Output the (x, y) coordinate of the center of the cell containing the given text.  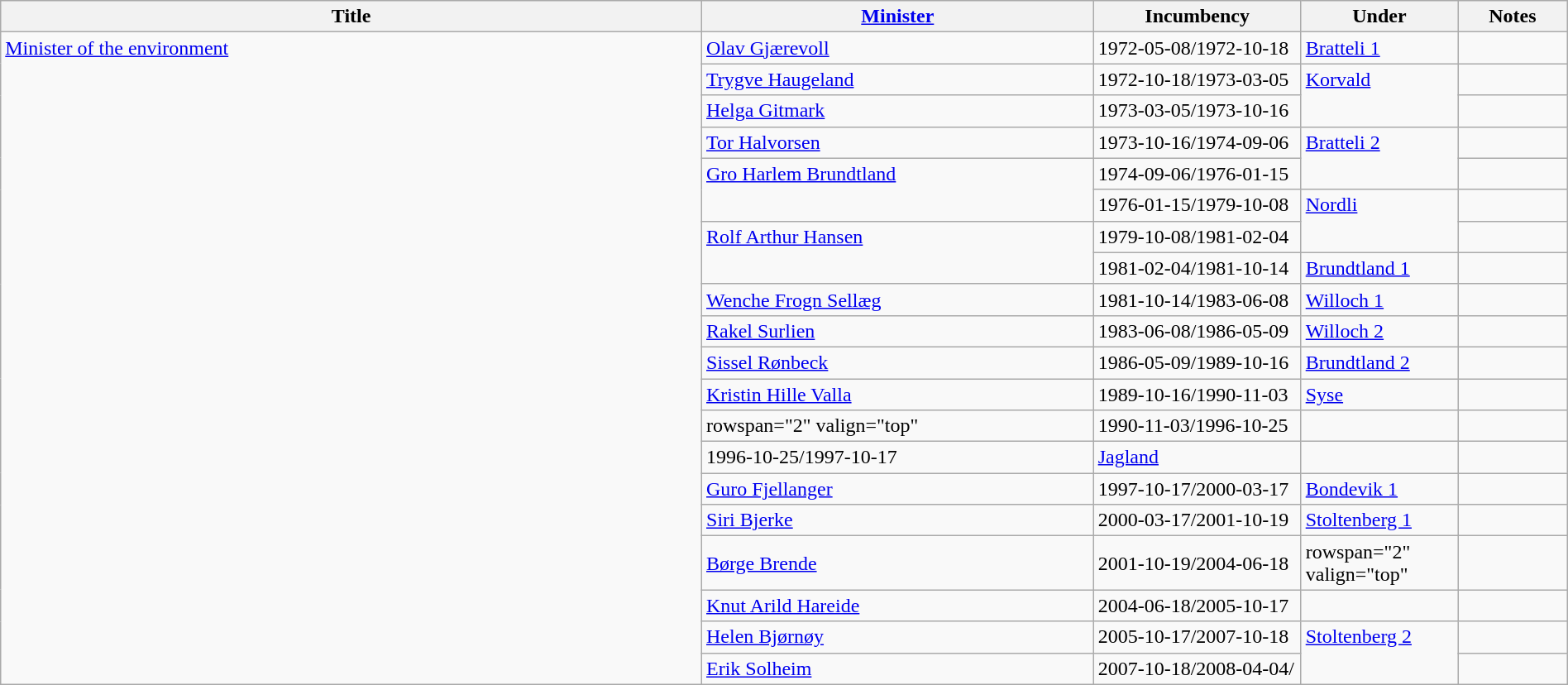
Nordli (1379, 221)
2004-06-18/2005-10-17 (1198, 606)
Bondevik 1 (1379, 489)
1974-09-06/1976-01-15 (1198, 174)
Knut Arild Hareide (898, 606)
Wenche Frogn Sellæg (898, 299)
Siri Bjerke (898, 520)
Incumbency (1198, 17)
Willoch 2 (1379, 331)
2005-10-17/2007-10-18 (1198, 637)
1973-03-05/1973-10-16 (1198, 111)
2001-10-19/2004-06-18 (1198, 563)
1981-02-04/1981-10-14 (1198, 268)
Tor Halvorsen (898, 142)
Jagland (1198, 457)
2000-03-17/2001-10-19 (1198, 520)
1972-05-08/1972-10-18 (1198, 48)
Børge Brende (898, 563)
Gro Harlem Brundtland (898, 189)
1990-11-03/1996-10-25 (1198, 426)
1983-06-08/1986-05-09 (1198, 331)
Guro Fjellanger (898, 489)
Stoltenberg 1 (1379, 520)
Brundtland 2 (1379, 362)
1981-10-14/1983-06-08 (1198, 299)
Erik Solheim (898, 668)
Sissel Rønbeck (898, 362)
Willoch 1 (1379, 299)
Title (351, 17)
Rakel Surlien (898, 331)
Olav Gjærevoll (898, 48)
Under (1379, 17)
Minister of the environment (351, 358)
Stoltenberg 2 (1379, 653)
1989-10-16/1990-11-03 (1198, 395)
1972-10-18/1973-03-05 (1198, 79)
Helen Bjørnøy (898, 637)
1996-10-25/1997-10-17 (898, 457)
Helga Gitmark (898, 111)
Minister (898, 17)
Brundtland 1 (1379, 268)
1986-05-09/1989-10-16 (1198, 362)
1976-01-15/1979-10-08 (1198, 205)
1979-10-08/1981-02-04 (1198, 237)
Bratteli 1 (1379, 48)
Kristin Hille Valla (898, 395)
Syse (1379, 395)
2007-10-18/2008-04-04/ (1198, 668)
Trygve Haugeland (898, 79)
Rolf Arthur Hansen (898, 252)
Korvald (1379, 95)
1973-10-16/1974-09-06 (1198, 142)
1997-10-17/2000-03-17 (1198, 489)
Bratteli 2 (1379, 158)
Notes (1513, 17)
